Locate the cell with the specified text and output its [X, Y] center coordinate. 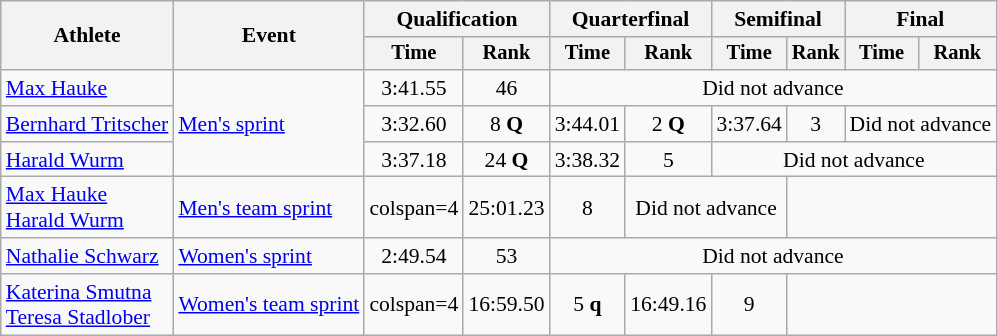
16:59.50 [506, 304]
9 [748, 304]
3:32.60 [414, 124]
Quarterfinal [631, 19]
Men's team sprint [268, 208]
Qualification [456, 19]
Semifinal [778, 19]
Nathalie Schwarz [88, 256]
24 Q [506, 160]
8 Q [506, 124]
3:37.64 [748, 124]
Max HaukeHarald Wurm [88, 208]
5 q [588, 304]
3:44.01 [588, 124]
3 [816, 124]
2:49.54 [414, 256]
53 [506, 256]
Event [268, 36]
Men's sprint [268, 124]
3:37.18 [414, 160]
Women's team sprint [268, 304]
Max Hauke [88, 88]
Final [921, 19]
46 [506, 88]
3:41.55 [414, 88]
Bernhard Tritscher [88, 124]
8 [588, 208]
3:38.32 [588, 160]
Women's sprint [268, 256]
2 Q [668, 124]
Harald Wurm [88, 160]
25:01.23 [506, 208]
16:49.16 [668, 304]
Katerina SmutnaTeresa Stadlober [88, 304]
5 [668, 160]
Athlete [88, 36]
